Scan for the cell matching the given text and deliver its (X, Y) coordinate at center. 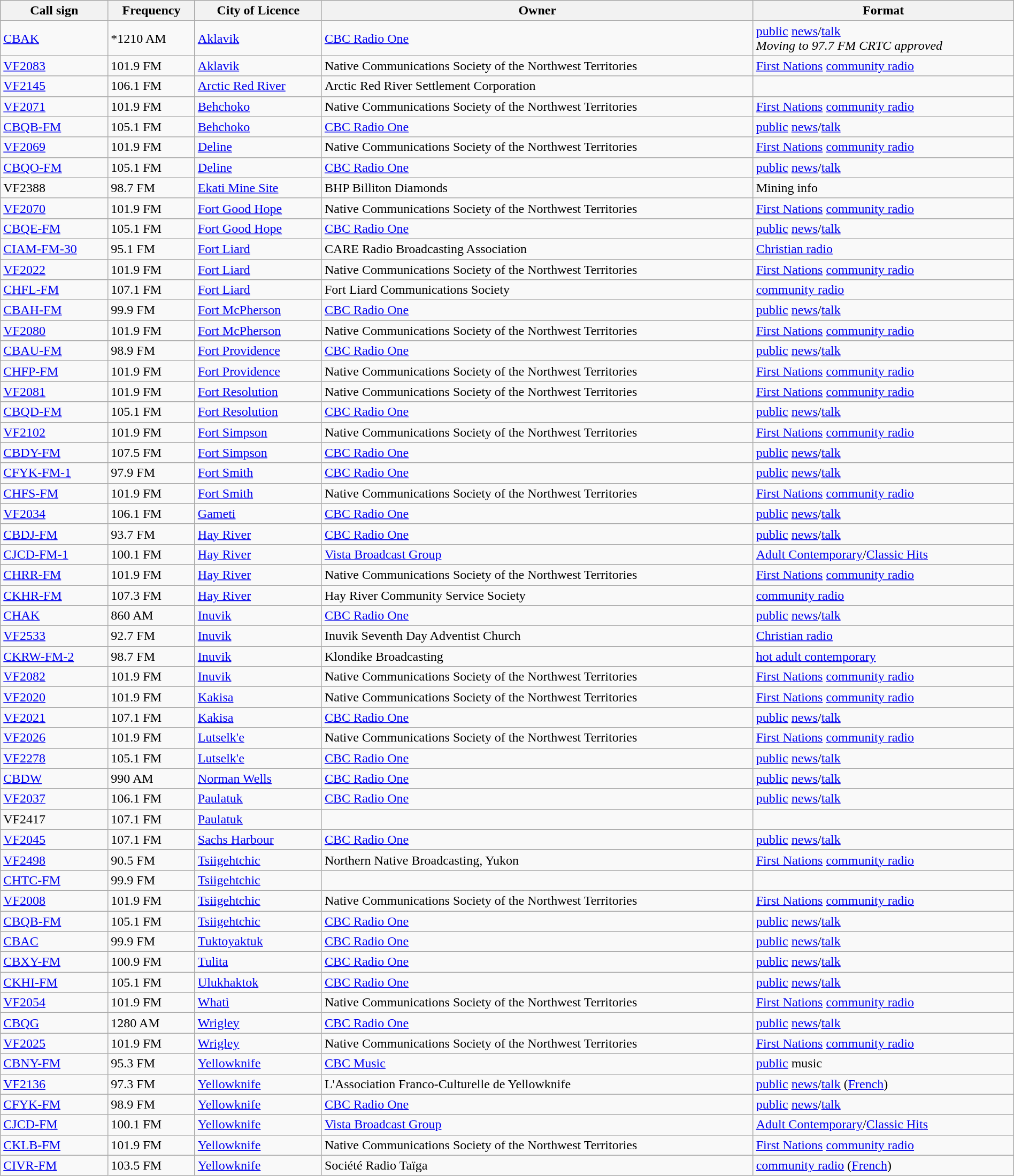
97.9 FM (151, 473)
CBAC (55, 942)
CBDJ-FM (55, 534)
CKLB-FM (55, 1145)
CBQG (55, 1023)
Hay River Community Service Society (537, 595)
CBAU-FM (55, 351)
VF2020 (55, 697)
CBQO-FM (55, 167)
CBAK (55, 39)
97.3 FM (151, 1084)
Call sign (55, 11)
VF2136 (55, 1084)
CARE Radio Broadcasting Association (537, 249)
CJCD-FM (55, 1125)
VF2083 (55, 66)
VF2145 (55, 86)
CBQD-FM (55, 412)
107.3 FM (151, 595)
107.5 FM (151, 453)
Mining info (884, 188)
95.1 FM (151, 249)
CHAK (55, 616)
860 AM (151, 616)
VF2417 (55, 819)
VF2278 (55, 758)
CIAM-FM-30 (55, 249)
93.7 FM (151, 534)
VF2080 (55, 331)
L'Association Franco-Culturelle de Yellowknife (537, 1084)
CBNY-FM (55, 1064)
92.7 FM (151, 636)
VF2045 (55, 839)
CFYK-FM-1 (55, 473)
Ekati Mine Site (258, 188)
*1210 AM (151, 39)
VF2022 (55, 269)
Klondike Broadcasting (537, 656)
VF2081 (55, 392)
VF2071 (55, 106)
CKHR-FM (55, 595)
VF2034 (55, 514)
VF2082 (55, 677)
VF2533 (55, 636)
CHFS-FM (55, 493)
VF2388 (55, 188)
95.3 FM (151, 1064)
CJCD-FM-1 (55, 554)
CBDY-FM (55, 453)
Format (884, 11)
Sachs Harbour (258, 839)
CIVR-FM (55, 1165)
Société Radio Taïga (537, 1165)
CBC Music (537, 1064)
1280 AM (151, 1023)
Arctic Red River Settlement Corporation (537, 86)
public music (884, 1064)
Tulita (258, 962)
CHFP-FM (55, 371)
community radio (French) (884, 1165)
990 AM (151, 778)
VF2070 (55, 208)
Gameti (258, 514)
CHRR-FM (55, 575)
CKHI-FM (55, 982)
CFYK-FM (55, 1104)
CBAH-FM (55, 310)
public news/talkMoving to 97.7 FM CRTC approved (884, 39)
CHFL-FM (55, 290)
VF2026 (55, 738)
Northern Native Broadcasting, Yukon (537, 860)
VF2025 (55, 1043)
CKRW-FM-2 (55, 656)
VF2008 (55, 900)
VF2054 (55, 1003)
hot adult contemporary (884, 656)
VF2102 (55, 432)
Fort Liard Communications Society (537, 290)
CBXY-FM (55, 962)
VF2037 (55, 799)
public news/talk (French) (884, 1084)
VF2498 (55, 860)
Whatì (258, 1003)
BHP Billiton Diamonds (537, 188)
Frequency (151, 11)
90.5 FM (151, 860)
CBDW (55, 778)
CBQE-FM (55, 228)
Tuktoyaktuk (258, 942)
Norman Wells (258, 778)
103.5 FM (151, 1165)
VF2021 (55, 717)
CHTC-FM (55, 880)
100.9 FM (151, 962)
Inuvik Seventh Day Adventist Church (537, 636)
Arctic Red River (258, 86)
Ulukhaktok (258, 982)
City of Licence (258, 11)
VF2069 (55, 147)
Owner (537, 11)
